Locate the cell with the specified text and output its [X, Y] center coordinate. 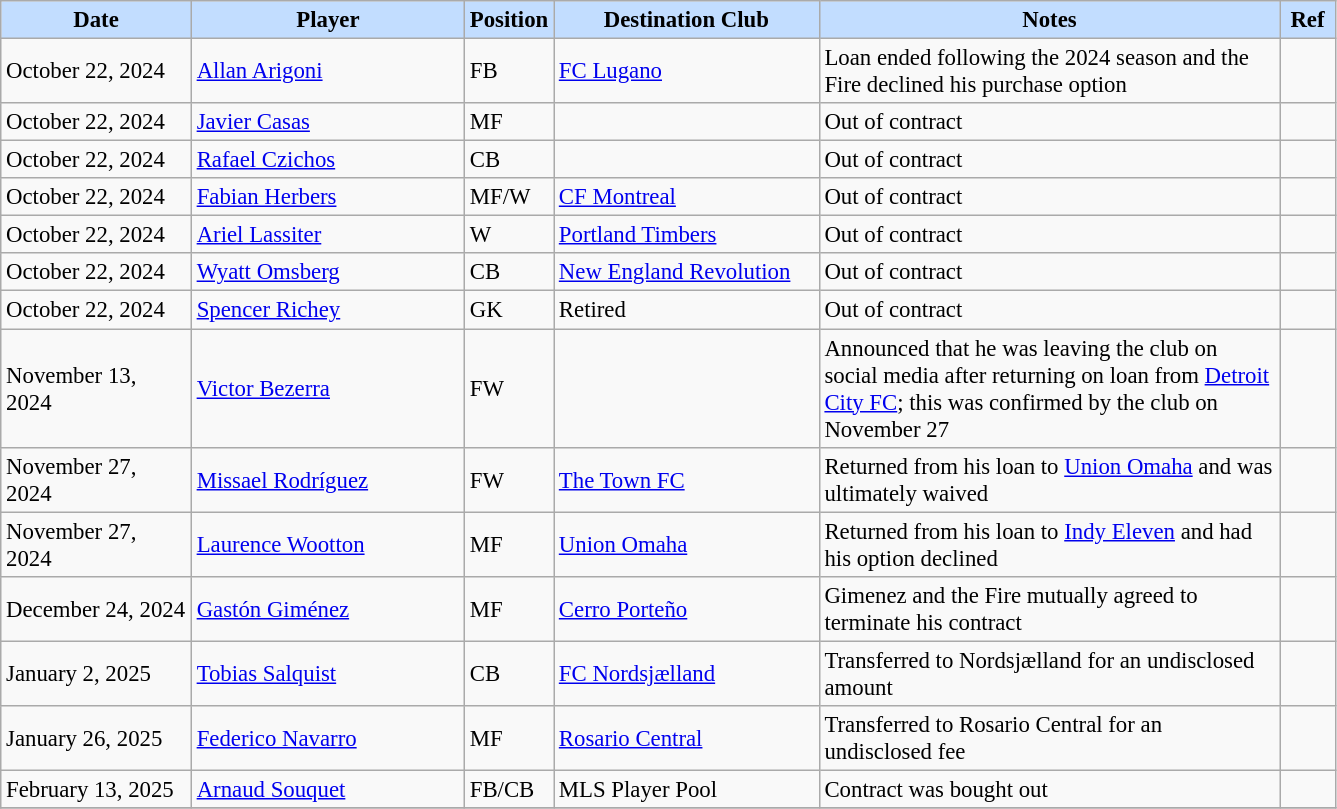
Date [96, 20]
CF Montreal [687, 197]
Ariel Lassiter [328, 235]
Rosario Central [687, 738]
Tobias Salquist [328, 674]
Notes [1050, 20]
Gimenez and the Fire mutually agreed to terminate his contract [1050, 608]
Transferred to Nordsjælland for an undisclosed amount [1050, 674]
Union Omaha [687, 544]
Federico Navarro [328, 738]
January 2, 2025 [96, 674]
January 26, 2025 [96, 738]
Missael Rodríguez [328, 480]
Transferred to Rosario Central for an undisclosed fee [1050, 738]
Spencer Richey [328, 310]
Wyatt Omsberg [328, 273]
Allan Arigoni [328, 72]
Position [508, 20]
Announced that he was leaving the club on social media after returning on loan from Detroit City FC; this was confirmed by the club on November 27 [1050, 388]
FB/CB [508, 789]
Contract was bought out [1050, 789]
Portland Timbers [687, 235]
Arnaud Souquet [328, 789]
November 13, 2024 [96, 388]
New England Revolution [687, 273]
Returned from his loan to Union Omaha and was ultimately waived [1050, 480]
December 24, 2024 [96, 608]
Javier Casas [328, 122]
MLS Player Pool [687, 789]
FB [508, 72]
Retired [687, 310]
Cerro Porteño [687, 608]
Player [328, 20]
Destination Club [687, 20]
FC Nordsjælland [687, 674]
Victor Bezerra [328, 388]
February 13, 2025 [96, 789]
GK [508, 310]
Loan ended following the 2024 season and the Fire declined his purchase option [1050, 72]
Returned from his loan to Indy Eleven and had his option declined [1050, 544]
Laurence Wootton [328, 544]
Rafael Czichos [328, 160]
FC Lugano [687, 72]
Gastón Giménez [328, 608]
Ref [1308, 20]
MF/W [508, 197]
The Town FC [687, 480]
W [508, 235]
Fabian Herbers [328, 197]
